Pinpoint the cell where the given text exists, returning its (x, y) midpoint coordinate. 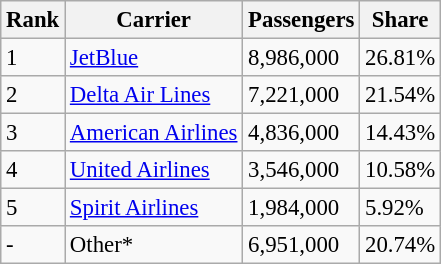
Other* (154, 245)
21.54% (400, 95)
10.58% (400, 170)
7,221,000 (302, 95)
14.43% (400, 133)
3,546,000 (302, 170)
6,951,000 (302, 245)
8,986,000 (302, 58)
1 (33, 58)
2 (33, 95)
4 (33, 170)
United Airlines (154, 170)
5.92% (400, 208)
Passengers (302, 20)
Carrier (154, 20)
Spirit Airlines (154, 208)
American Airlines (154, 133)
20.74% (400, 245)
5 (33, 208)
3 (33, 133)
26.81% (400, 58)
Share (400, 20)
Delta Air Lines (154, 95)
JetBlue (154, 58)
1,984,000 (302, 208)
- (33, 245)
Rank (33, 20)
4,836,000 (302, 133)
